Locate the cell with the specified text and output its (x, y) center coordinate. 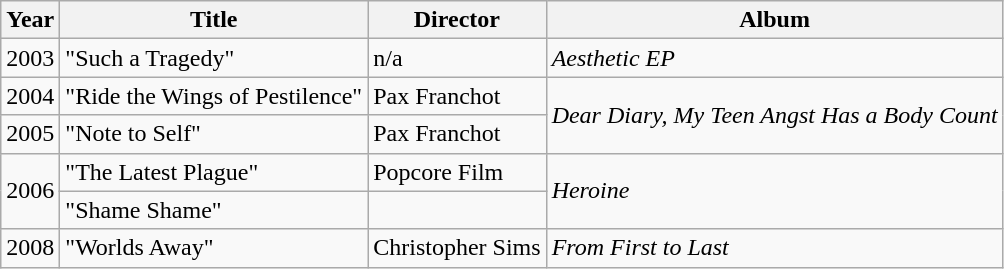
From First to Last (774, 248)
Dear Diary, My Teen Angst Has a Body Count (774, 115)
Album (774, 20)
"The Latest Plague" (214, 172)
"Such a Tragedy" (214, 58)
2008 (30, 248)
Heroine (774, 191)
"Worlds Away" (214, 248)
2003 (30, 58)
2005 (30, 134)
n/a (457, 58)
"Ride the Wings of Pestilence" (214, 96)
Title (214, 20)
Director (457, 20)
"Shame Shame" (214, 210)
Popcore Film (457, 172)
Christopher Sims (457, 248)
2004 (30, 96)
2006 (30, 191)
Year (30, 20)
Aesthetic EP (774, 58)
"Note to Self" (214, 134)
